Capture the cell that displays the provided text and extract its [X, Y] central coordinate. 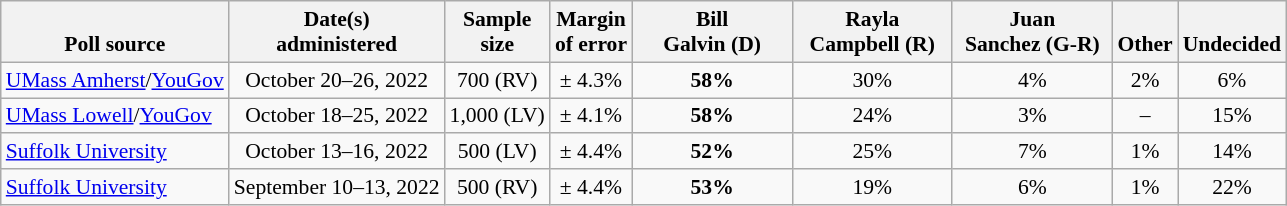
3% [1032, 116]
22% [1232, 187]
Undecided [1232, 32]
53% [712, 187]
JuanSanchez (G-R) [1032, 32]
October 13–16, 2022 [337, 152]
52% [712, 152]
500 (LV) [498, 152]
1,000 (LV) [498, 116]
UMass Amherst/YouGov [115, 80]
30% [872, 80]
UMass Lowell/YouGov [115, 116]
RaylaCampbell (R) [872, 32]
± 4.3% [591, 80]
Poll source [115, 32]
24% [872, 116]
Date(s)administered [337, 32]
Marginof error [591, 32]
19% [872, 187]
15% [1232, 116]
2% [1144, 80]
14% [1232, 152]
700 (RV) [498, 80]
4% [1032, 80]
– [1144, 116]
October 18–25, 2022 [337, 116]
Other [1144, 32]
500 (RV) [498, 187]
October 20–26, 2022 [337, 80]
Samplesize [498, 32]
25% [872, 152]
7% [1032, 152]
September 10–13, 2022 [337, 187]
± 4.1% [591, 116]
BillGalvin (D) [712, 32]
